Return the (x, y) coordinate for the center point of the cell that contains the specified text.  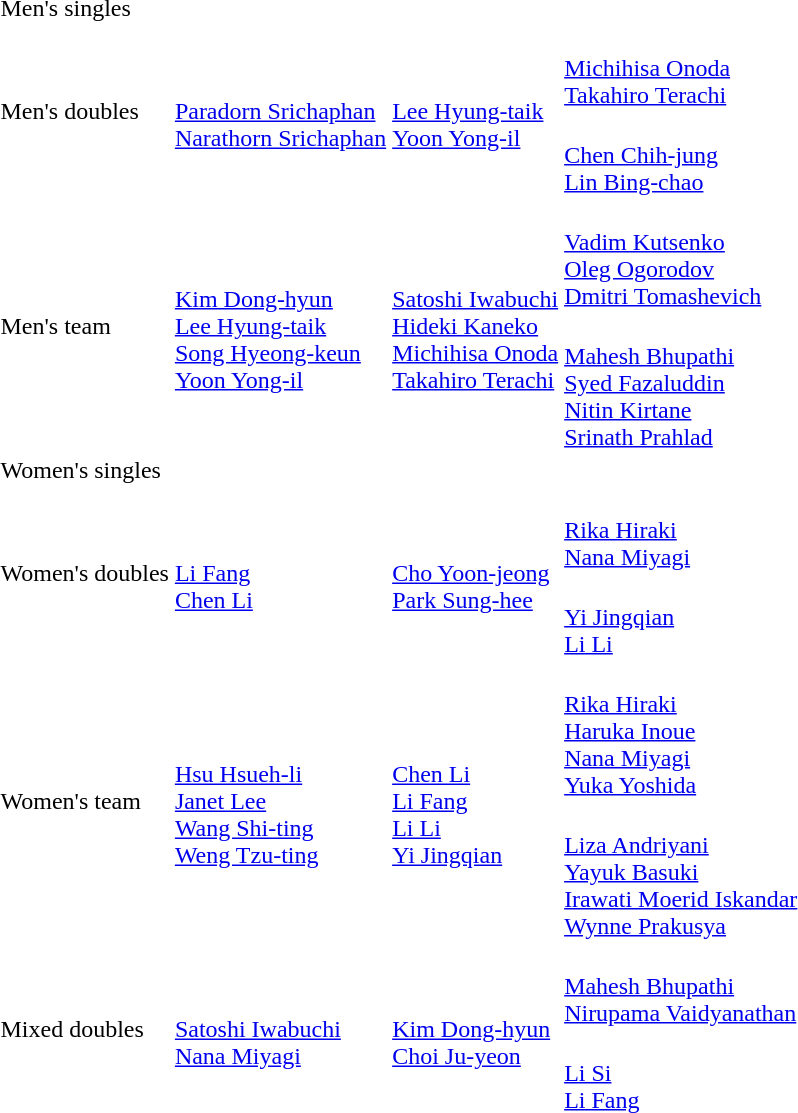
Lee Hyung-taikYoon Yong-il (476, 112)
Hsu Hsueh-liJanet LeeWang Shi-tingWeng Tzu-ting (280, 802)
Paradorn SrichaphanNarathorn Srichaphan (280, 112)
Satoshi IwabuchiHideki KanekoMichihisa OnodaTakahiro Terachi (476, 326)
Li FangChen Li (280, 574)
Chen LiLi FangLi LiYi Jingqian (476, 802)
Kim Dong-hyunLee Hyung-taikSong Hyeong-keunYoon Yong-il (280, 326)
Cho Yoon-jeongPark Sung-hee (476, 574)
